Scan for the cell matching the given text and deliver its (X, Y) coordinate at center. 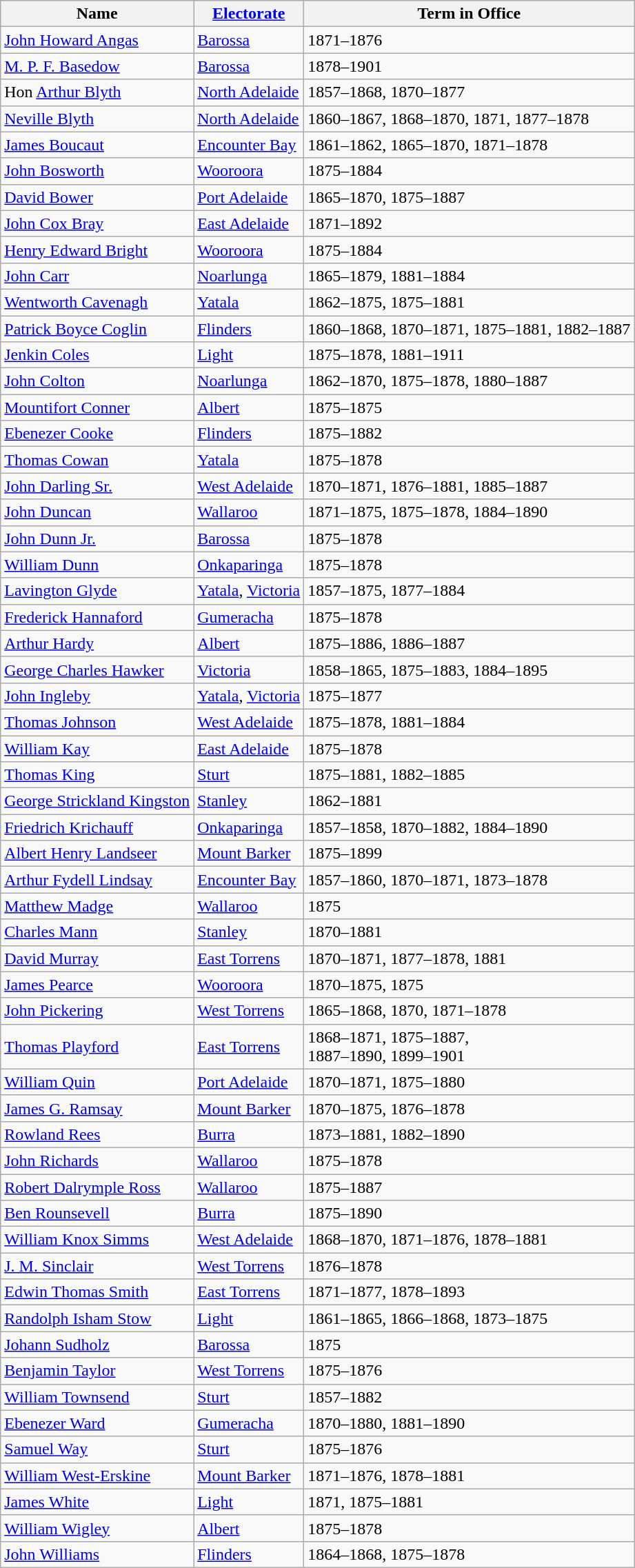
Ebenezer Cooke (97, 434)
1857–1868, 1870–1877 (469, 92)
1870–1875, 1875 (469, 985)
William Knox Simms (97, 1240)
John Colton (97, 381)
Thomas Cowan (97, 460)
1871–1876, 1878–1881 (469, 1476)
1862–1875, 1875–1881 (469, 302)
John Dunn Jr. (97, 539)
John Darling Sr. (97, 486)
Thomas Playford (97, 1047)
John Cox Bray (97, 223)
John Williams (97, 1554)
1875–1882 (469, 434)
J. M. Sinclair (97, 1266)
David Murray (97, 958)
George Charles Hawker (97, 670)
John Bosworth (97, 171)
Ben Rounsevell (97, 1214)
1875–1877 (469, 696)
1875–1881, 1882–1885 (469, 775)
1858–1865, 1875–1883, 1884–1895 (469, 670)
1871–1875, 1875–1878, 1884–1890 (469, 512)
John Duncan (97, 512)
Henry Edward Bright (97, 250)
1875–1890 (469, 1214)
John Ingleby (97, 696)
Thomas King (97, 775)
Randolph Isham Stow (97, 1318)
Jenkin Coles (97, 355)
Mountifort Conner (97, 408)
1871–1876 (469, 40)
James White (97, 1502)
John Howard Angas (97, 40)
David Bower (97, 197)
1870–1880, 1881–1890 (469, 1423)
John Carr (97, 276)
1875–1886, 1886–1887 (469, 643)
William West-Erskine (97, 1476)
Frederick Hannaford (97, 617)
Patrick Boyce Coglin (97, 329)
1876–1878 (469, 1266)
Rowland Rees (97, 1134)
1864–1868, 1875–1878 (469, 1554)
Electorate (249, 14)
Victoria (249, 670)
1857–1882 (469, 1397)
1860–1867, 1868–1870, 1871, 1877–1878 (469, 119)
William Quin (97, 1082)
1865–1879, 1881–1884 (469, 276)
1871–1892 (469, 223)
Albert Henry Landseer (97, 854)
1870–1871, 1876–1881, 1885–1887 (469, 486)
James Pearce (97, 985)
1875–1899 (469, 854)
1868–1871, 1875–1887,1887–1890, 1899–1901 (469, 1047)
William Kay (97, 748)
1860–1868, 1870–1871, 1875–1881, 1882–1887 (469, 329)
James G. Ramsay (97, 1108)
Friedrich Krichauff (97, 827)
William Townsend (97, 1397)
Term in Office (469, 14)
M. P. F. Basedow (97, 66)
Neville Blyth (97, 119)
Samuel Way (97, 1449)
1875–1887 (469, 1187)
Wentworth Cavenagh (97, 302)
1861–1862, 1865–1870, 1871–1878 (469, 145)
1873–1881, 1882–1890 (469, 1134)
Benjamin Taylor (97, 1371)
1870–1871, 1875–1880 (469, 1082)
Hon Arthur Blyth (97, 92)
John Richards (97, 1160)
1857–1860, 1870–1871, 1873–1878 (469, 880)
1865–1868, 1870, 1871–1878 (469, 1011)
1878–1901 (469, 66)
1875–1878, 1881–1911 (469, 355)
1870–1875, 1876–1878 (469, 1108)
Arthur Hardy (97, 643)
1861–1865, 1866–1868, 1873–1875 (469, 1318)
1862–1870, 1875–1878, 1880–1887 (469, 381)
Thomas Johnson (97, 722)
Robert Dalrymple Ross (97, 1187)
Name (97, 14)
1875–1875 (469, 408)
1870–1881 (469, 932)
1857–1858, 1870–1882, 1884–1890 (469, 827)
Charles Mann (97, 932)
James Boucaut (97, 145)
Lavington Glyde (97, 591)
William Dunn (97, 565)
John Pickering (97, 1011)
1875–1878, 1881–1884 (469, 722)
1862–1881 (469, 801)
George Strickland Kingston (97, 801)
1865–1870, 1875–1887 (469, 197)
1870–1871, 1877–1878, 1881 (469, 958)
1871, 1875–1881 (469, 1502)
1871–1877, 1878–1893 (469, 1292)
Matthew Madge (97, 906)
1868–1870, 1871–1876, 1878–1881 (469, 1240)
1857–1875, 1877–1884 (469, 591)
Edwin Thomas Smith (97, 1292)
Johann Sudholz (97, 1345)
Arthur Fydell Lindsay (97, 880)
Ebenezer Ward (97, 1423)
William Wigley (97, 1528)
